From the cell containing the given text, extract its center point as (x, y) coordinate. 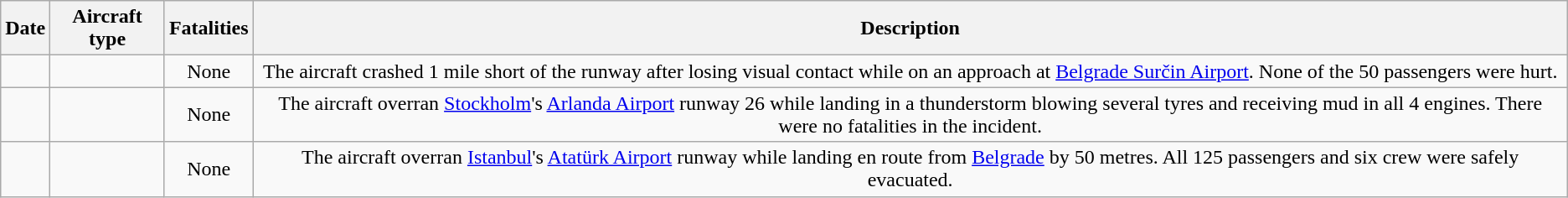
Date (25, 29)
Description (910, 29)
Fatalities (209, 29)
Aircraft type (107, 29)
